Locate the cell with the specified text and output its [x, y] center coordinate. 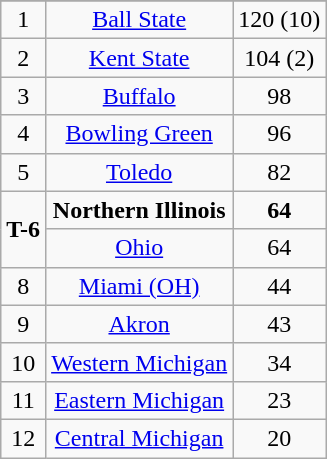
Northern Illinois [140, 210]
8 [24, 286]
2 [24, 58]
Ball State [140, 20]
5 [24, 172]
12 [24, 438]
4 [24, 134]
20 [280, 438]
Kent State [140, 58]
1 [24, 20]
120 (10) [280, 20]
Bowling Green [140, 134]
Miami (OH) [140, 286]
Ohio [140, 248]
9 [24, 324]
10 [24, 362]
Western Michigan [140, 362]
34 [280, 362]
Toledo [140, 172]
11 [24, 400]
82 [280, 172]
Akron [140, 324]
T-6 [24, 229]
43 [280, 324]
Eastern Michigan [140, 400]
23 [280, 400]
Central Michigan [140, 438]
96 [280, 134]
44 [280, 286]
104 (2) [280, 58]
98 [280, 96]
3 [24, 96]
Buffalo [140, 96]
